Capture the cell that displays the provided text and extract its [X, Y] central coordinate. 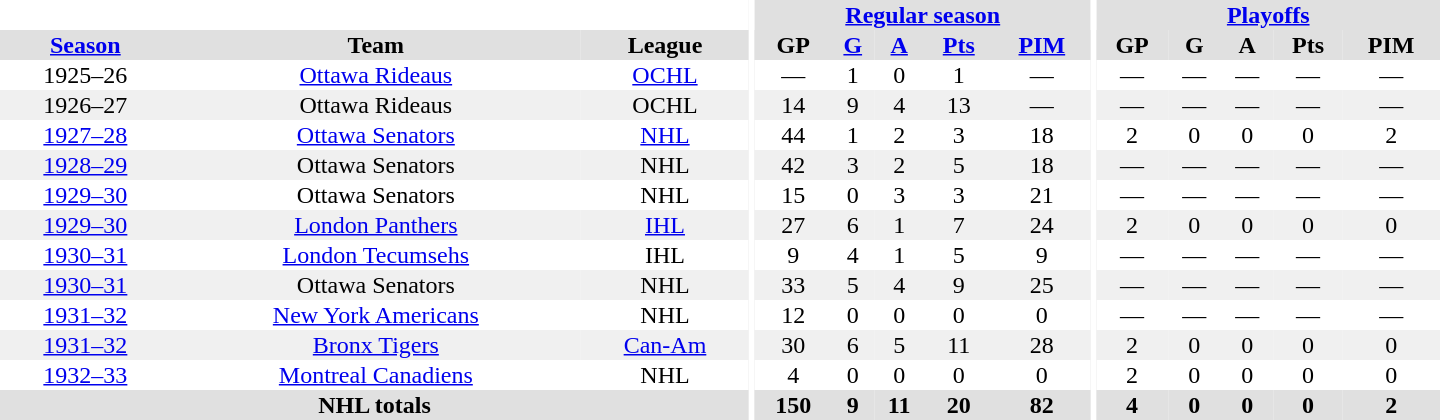
7 [958, 225]
Regular season [923, 15]
League [665, 45]
42 [794, 165]
London Tecumsehs [376, 255]
150 [794, 405]
14 [794, 105]
1926–27 [86, 105]
25 [1042, 285]
New York Americans [376, 315]
Playoffs [1268, 15]
12 [794, 315]
20 [958, 405]
Can-Am [665, 345]
27 [794, 225]
30 [794, 345]
Montreal Canadiens [376, 375]
21 [1042, 195]
1932–33 [86, 375]
London Panthers [376, 225]
28 [1042, 345]
82 [1042, 405]
33 [794, 285]
Bronx Tigers [376, 345]
44 [794, 135]
13 [958, 105]
1925–26 [86, 75]
1927–28 [86, 135]
Team [376, 45]
24 [1042, 225]
15 [794, 195]
Season [86, 45]
NHL totals [374, 405]
1928–29 [86, 165]
